Capture the cell that displays the provided text and extract its [x, y] central coordinate. 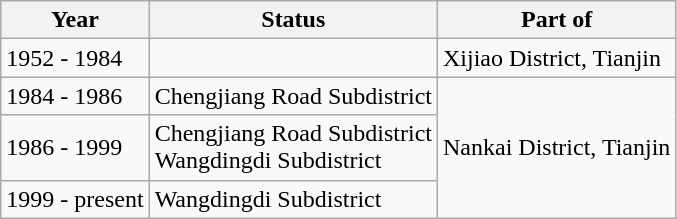
1984 - 1986 [75, 96]
Nankai District, Tianjin [556, 148]
Year [75, 20]
1952 - 1984 [75, 58]
1999 - present [75, 199]
Wangdingdi Subdistrict [293, 199]
Xijiao District, Tianjin [556, 58]
Status [293, 20]
Chengjiang Road Subdistrict [293, 96]
Part of [556, 20]
Chengjiang Road SubdistrictWangdingdi Subdistrict [293, 148]
1986 - 1999 [75, 148]
